From the cell containing the given text, extract its center point as [x, y] coordinate. 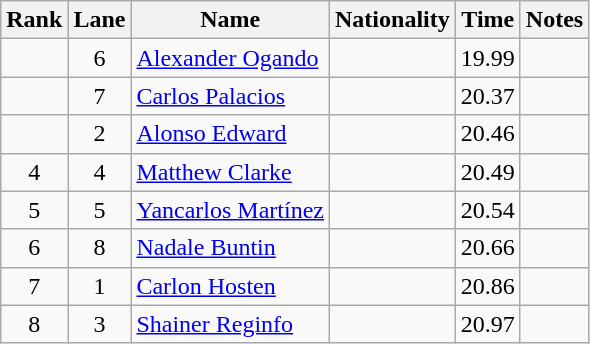
Yancarlos Martínez [230, 210]
Notes [554, 20]
Name [230, 20]
Shainer Reginfo [230, 324]
20.97 [488, 324]
Alonso Edward [230, 134]
1 [100, 286]
20.66 [488, 248]
20.46 [488, 134]
Carlon Hosten [230, 286]
Rank [34, 20]
3 [100, 324]
2 [100, 134]
Nationality [393, 20]
Carlos Palacios [230, 96]
20.54 [488, 210]
Alexander Ogando [230, 58]
20.37 [488, 96]
20.86 [488, 286]
19.99 [488, 58]
Nadale Buntin [230, 248]
Time [488, 20]
Lane [100, 20]
20.49 [488, 172]
Matthew Clarke [230, 172]
